Scan for the cell matching the given text and deliver its [X, Y] coordinate at center. 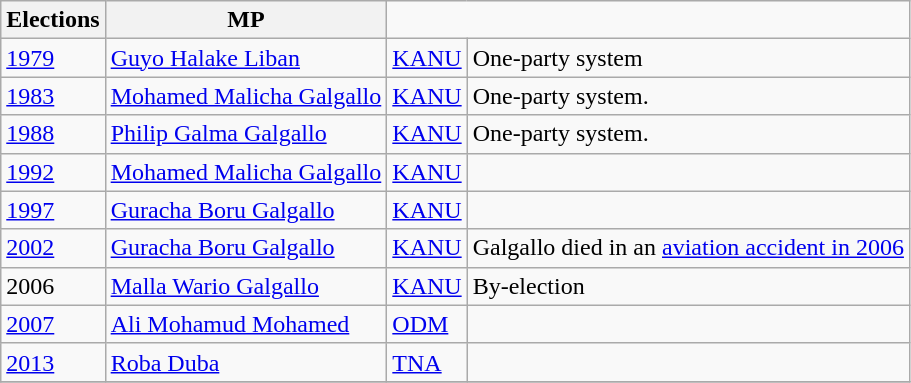
Malla Wario Galgallo [246, 286]
1992 [53, 172]
Roba Duba [246, 362]
MP [246, 20]
TNA [427, 362]
Ali Mohamud Mohamed [246, 324]
1988 [53, 134]
1979 [53, 58]
Galgallo died in an aviation accident in 2006 [688, 248]
2002 [53, 248]
Philip Galma Galgallo [246, 134]
1983 [53, 96]
Elections [53, 20]
2013 [53, 362]
ODM [427, 324]
2006 [53, 286]
By-election [688, 286]
Guyo Halake Liban [246, 58]
1997 [53, 210]
2007 [53, 324]
One-party system [688, 58]
